Return the [X, Y] coordinate for the center point of the cell that contains the specified text.  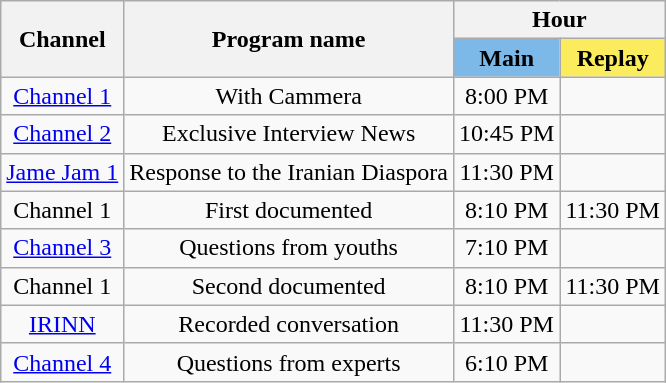
Channel [62, 39]
With Cammera [289, 96]
Channel 2 [62, 134]
Channel 3 [62, 248]
Hour [559, 20]
6:10 PM [506, 362]
IRINN [62, 324]
Questions from youths [289, 248]
Replay [613, 58]
First documented [289, 210]
7:10 PM [506, 248]
Questions from experts [289, 362]
8:00 PM [506, 96]
Channel 4 [62, 362]
Main [506, 58]
Response to the Iranian Diaspora [289, 172]
Recorded conversation [289, 324]
Jame Jam 1 [62, 172]
Second documented [289, 286]
Program name [289, 39]
10:45 PM [506, 134]
Exclusive Interview News [289, 134]
